Capture the cell that displays the provided text and extract its [x, y] central coordinate. 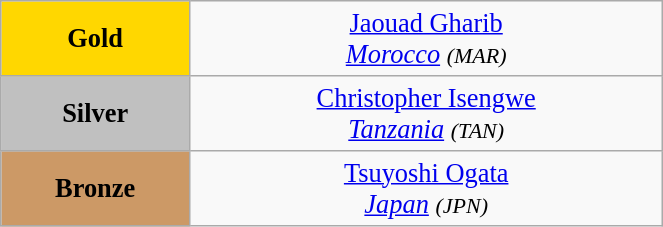
Jaouad GharibMorocco (MAR) [426, 38]
Silver [96, 112]
Christopher IsengweTanzania (TAN) [426, 112]
Tsuyoshi OgataJapan (JPN) [426, 188]
Bronze [96, 188]
Gold [96, 38]
